Locate the cell with the specified text and output its [X, Y] center coordinate. 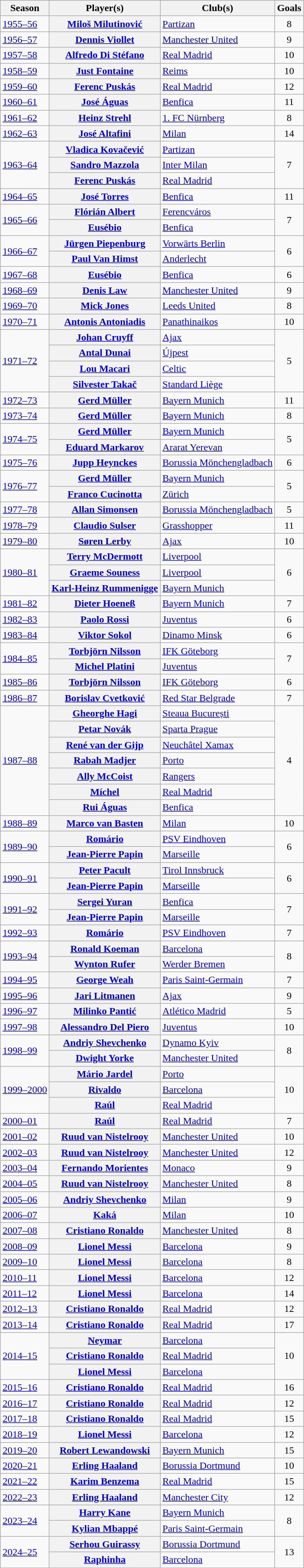
Just Fontaine [105, 71]
2011–12 [25, 1293]
Goals [289, 8]
Steaua București [217, 714]
1986–87 [25, 698]
1972–73 [25, 400]
Werder Bremen [217, 964]
2017–18 [25, 1419]
Tirol Innsbruck [217, 870]
17 [289, 1325]
Inter Milan [217, 165]
Sandro Mazzola [105, 165]
2022–23 [25, 1497]
1960–61 [25, 102]
Flórián Albert [105, 212]
Terry McDermott [105, 557]
Antonis Antoniadis [105, 322]
Jupp Heynckes [105, 463]
2004–05 [25, 1183]
1968–69 [25, 290]
Robert Lewandowski [105, 1450]
1962–63 [25, 133]
2020–21 [25, 1466]
2014–15 [25, 1356]
Kylian Mbappé [105, 1528]
1985–86 [25, 682]
Ronald Koeman [105, 948]
1976–77 [25, 486]
1973–74 [25, 415]
Rui Águas [105, 807]
1998–99 [25, 1050]
Claudio Sulser [105, 525]
Manchester City [217, 1497]
Søren Lerby [105, 541]
2015–16 [25, 1387]
Milinko Pantić [105, 1011]
1979–80 [25, 541]
Borislav Cvetković [105, 698]
Serhou Guirassy [105, 1544]
Season [25, 8]
Vladica Kovačević [105, 149]
1983–84 [25, 635]
2023–24 [25, 1521]
Johan Cruyff [105, 337]
Allan Simonsen [105, 510]
1992–93 [25, 933]
1957–58 [25, 55]
1969–70 [25, 306]
1980–81 [25, 572]
Míchel [105, 792]
Dennis Viollet [105, 40]
Karl-Heinz Rummenigge [105, 588]
José Altafini [105, 133]
Panathinaikos [217, 322]
Leeds United [217, 306]
Monaco [217, 1168]
Raphinha [105, 1560]
2016–17 [25, 1403]
2000–01 [25, 1121]
Paolo Rossi [105, 619]
Petar Novák [105, 729]
1993–94 [25, 956]
Wynton Rufer [105, 964]
José Torres [105, 196]
Gheorghe Hagi [105, 714]
16 [289, 1387]
1967–68 [25, 275]
Sergei Yuran [105, 901]
Grasshopper [217, 525]
Jari Litmanen [105, 996]
Antal Dunai [105, 353]
1982–83 [25, 619]
1997–98 [25, 1027]
Mário Jardel [105, 1074]
Vorwärts Berlin [217, 243]
2009–10 [25, 1262]
Zürich [217, 494]
1988–89 [25, 823]
Harry Kane [105, 1513]
2024–25 [25, 1552]
Ferencváros [217, 212]
Alessandro Del Piero [105, 1027]
1990–91 [25, 878]
1970–71 [25, 322]
1995–96 [25, 996]
Eduard Markarov [105, 447]
Jürgen Piepenburg [105, 243]
Heinz Strehl [105, 118]
Sparta Prague [217, 729]
2007–08 [25, 1231]
1. FC Nürnberg [217, 118]
Dwight Yorke [105, 1058]
Standard Liège [217, 384]
1996–97 [25, 1011]
1989–90 [25, 847]
Anderlecht [217, 259]
1975–76 [25, 463]
2010–11 [25, 1278]
Lou Macari [105, 369]
1987–88 [25, 761]
1977–78 [25, 510]
Silvester Takač [105, 384]
Marco van Basten [105, 823]
1965–66 [25, 220]
1999–2000 [25, 1090]
2002–03 [25, 1152]
1964–65 [25, 196]
Dinamo Minsk [217, 635]
Rangers [217, 776]
Alfredo Di Stéfano [105, 55]
2021–22 [25, 1482]
1978–79 [25, 525]
Denis Law [105, 290]
2001–02 [25, 1136]
1955–56 [25, 24]
1959–60 [25, 86]
2019–20 [25, 1450]
1956–57 [25, 40]
Ararat Yerevan [217, 447]
2005–06 [25, 1199]
Atlético Madrid [217, 1011]
2006–07 [25, 1215]
2012–13 [25, 1309]
Michel Platini [105, 666]
4 [289, 761]
Reims [217, 71]
1961–62 [25, 118]
Paul Van Himst [105, 259]
Rivaldo [105, 1090]
Celtic [217, 369]
Újpest [217, 353]
1966–67 [25, 251]
Neymar [105, 1340]
2018–19 [25, 1434]
Ally McCoist [105, 776]
José Águas [105, 102]
Fernando Morientes [105, 1168]
2013–14 [25, 1325]
Dynamo Kyiv [217, 1043]
Peter Pacult [105, 870]
Club(s) [217, 8]
Franco Cucinotta [105, 494]
2008–09 [25, 1246]
Red Star Belgrade [217, 698]
1994–95 [25, 980]
Mick Jones [105, 306]
Dieter Hoeneß [105, 604]
George Weah [105, 980]
Graeme Souness [105, 572]
13 [289, 1552]
1991–92 [25, 909]
René van der Gijp [105, 745]
Miloš Milutinović [105, 24]
2003–04 [25, 1168]
1958–59 [25, 71]
1971–72 [25, 361]
Kaká [105, 1215]
1981–82 [25, 604]
Rabah Madjer [105, 761]
Viktor Sokol [105, 635]
1984–85 [25, 658]
1963–64 [25, 165]
Player(s) [105, 8]
Karim Benzema [105, 1482]
1974–75 [25, 439]
Neuchâtel Xamax [217, 745]
